For the text-containing cell, return its midpoint in (x, y) coordinate format. 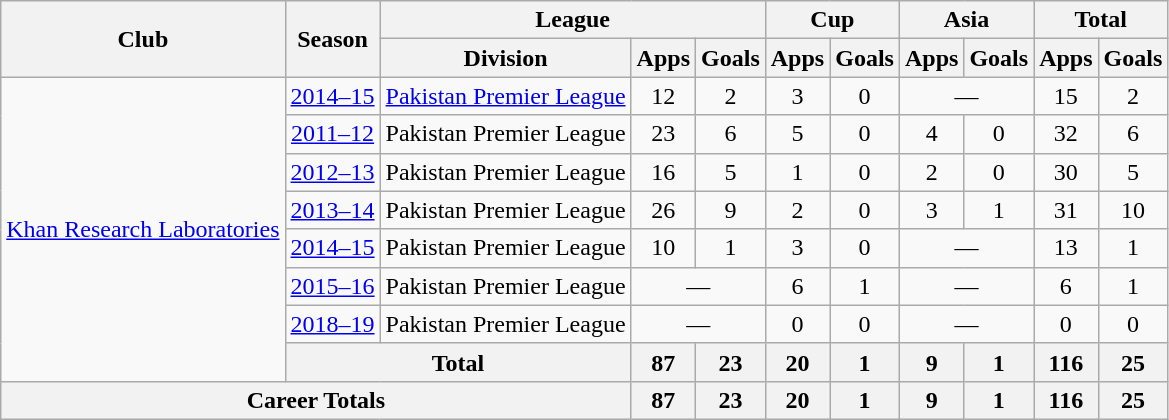
2013–14 (332, 210)
Division (506, 58)
26 (663, 210)
30 (1066, 172)
13 (1066, 248)
Career Totals (316, 400)
2015–16 (332, 286)
2011–12 (332, 134)
12 (663, 96)
Khan Research Laboratories (143, 229)
31 (1066, 210)
4 (931, 134)
2012–13 (332, 172)
Asia (966, 20)
2018–19 (332, 324)
Cup (832, 20)
16 (663, 172)
Club (143, 39)
15 (1066, 96)
Season (332, 39)
League (572, 20)
32 (1066, 134)
